Capture the cell that displays the provided text and extract its [X, Y] central coordinate. 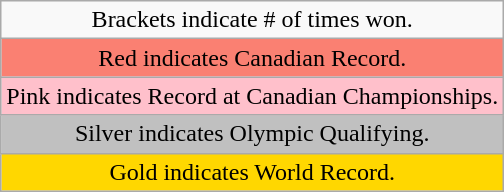
Brackets indicate # of times won. [252, 20]
Red indicates Canadian Record. [252, 58]
Gold indicates World Record. [252, 172]
Pink indicates Record at Canadian Championships. [252, 96]
Silver indicates Olympic Qualifying. [252, 134]
